Capture the cell that displays the provided text and extract its [X, Y] central coordinate. 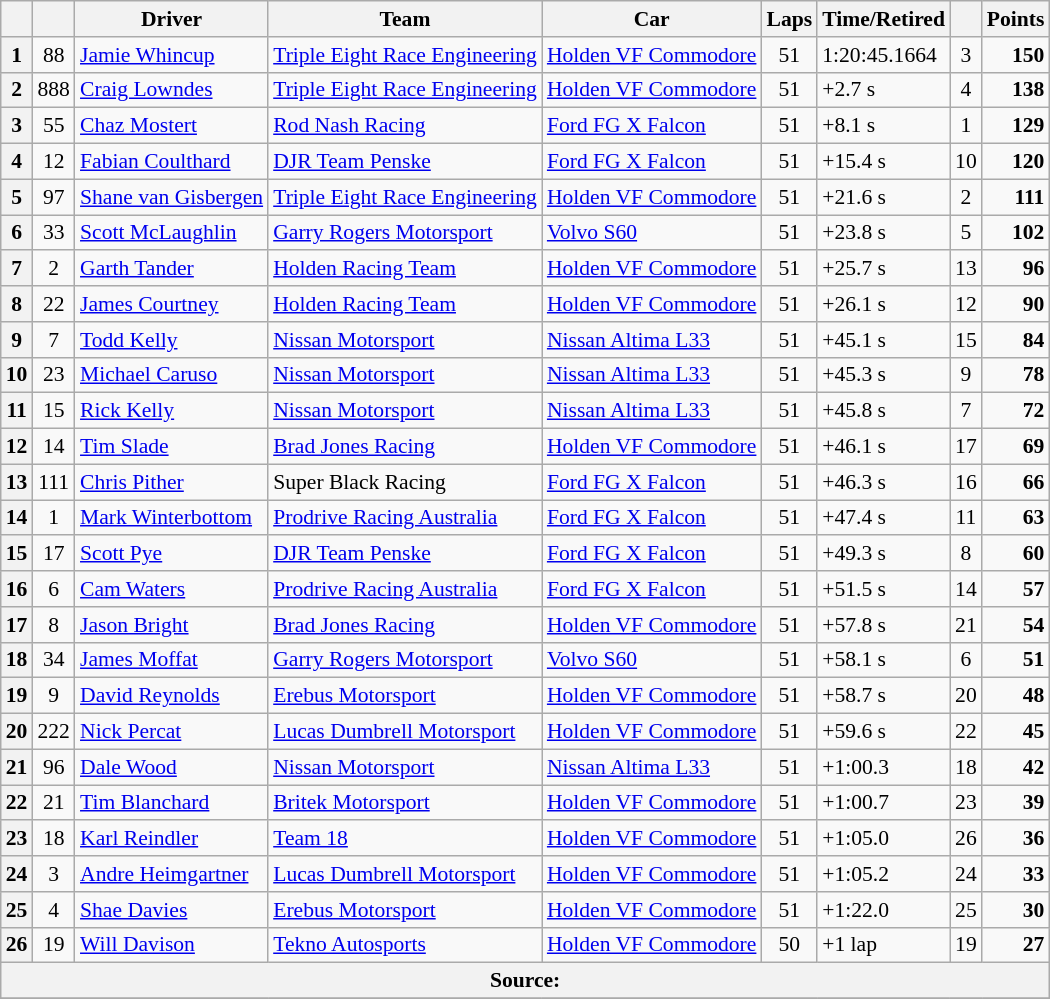
+49.3 s [884, 554]
+1:05.2 [884, 874]
+2.7 s [884, 90]
+46.1 s [884, 447]
Time/Retired [884, 19]
97 [54, 197]
Craig Lowndes [172, 90]
+47.4 s [884, 518]
Garth Tander [172, 269]
+45.8 s [884, 411]
222 [54, 732]
+58.1 s [884, 660]
+57.8 s [884, 625]
James Courtney [172, 304]
39 [1016, 803]
Chris Pither [172, 482]
+58.7 s [884, 696]
138 [1016, 90]
90 [1016, 304]
Source: [526, 981]
45 [1016, 732]
1:20:45.1664 [884, 55]
Nick Percat [172, 732]
55 [54, 126]
42 [1016, 767]
Shae Davies [172, 910]
50 [789, 945]
+15.4 s [884, 162]
Chaz Mostert [172, 126]
Driver [172, 19]
+1:00.3 [884, 767]
57 [1016, 589]
Mark Winterbottom [172, 518]
34 [54, 660]
Scott Pye [172, 554]
Team 18 [405, 839]
Fabian Coulthard [172, 162]
+21.6 s [884, 197]
+23.8 s [884, 233]
Points [1016, 19]
102 [1016, 233]
Super Black Racing [405, 482]
+1:00.7 [884, 803]
Rod Nash Racing [405, 126]
Tim Slade [172, 447]
150 [1016, 55]
Scott McLaughlin [172, 233]
27 [1016, 945]
48 [1016, 696]
120 [1016, 162]
Shane van Gisbergen [172, 197]
Jason Bright [172, 625]
Tekno Autosports [405, 945]
Jamie Whincup [172, 55]
72 [1016, 411]
+1:22.0 [884, 910]
54 [1016, 625]
129 [1016, 126]
78 [1016, 375]
+8.1 s [884, 126]
+59.6 s [884, 732]
Rick Kelly [172, 411]
30 [1016, 910]
+25.7 s [884, 269]
Britek Motorsport [405, 803]
Karl Reindler [172, 839]
Cam Waters [172, 589]
88 [54, 55]
Todd Kelly [172, 340]
Team [405, 19]
84 [1016, 340]
+26.1 s [884, 304]
David Reynolds [172, 696]
+51.5 s [884, 589]
Will Davison [172, 945]
+46.3 s [884, 482]
+45.3 s [884, 375]
66 [1016, 482]
+1 lap [884, 945]
Dale Wood [172, 767]
Andre Heimgartner [172, 874]
60 [1016, 554]
Michael Caruso [172, 375]
36 [1016, 839]
888 [54, 90]
+45.1 s [884, 340]
63 [1016, 518]
James Moffat [172, 660]
Tim Blanchard [172, 803]
Car [652, 19]
69 [1016, 447]
+1:05.0 [884, 839]
Laps [789, 19]
